Determine the [x, y] coordinate at the center of the cell enclosing the given text.  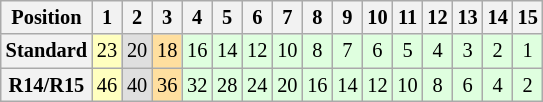
13 [468, 17]
28 [227, 85]
24 [257, 85]
46 [107, 85]
9 [347, 17]
Standard [46, 51]
36 [167, 85]
15 [528, 17]
40 [137, 85]
18 [167, 51]
11 [407, 17]
32 [197, 85]
23 [107, 51]
Position [46, 17]
R14/R15 [46, 85]
